Locate the cell with the specified text and output its (X, Y) center coordinate. 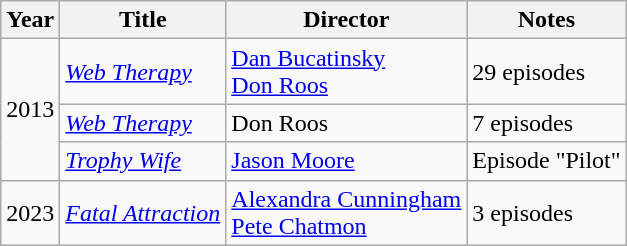
2023 (30, 212)
29 episodes (546, 72)
2013 (30, 110)
Trophy Wife (143, 161)
Year (30, 20)
Episode "Pilot" (546, 161)
Jason Moore (346, 161)
Title (143, 20)
Notes (546, 20)
Fatal Attraction (143, 212)
Director (346, 20)
3 episodes (546, 212)
Alexandra CunninghamPete Chatmon (346, 212)
Don Roos (346, 123)
7 episodes (546, 123)
Dan BucatinskyDon Roos (346, 72)
